Return [x, y] of the center of cell containing provided text 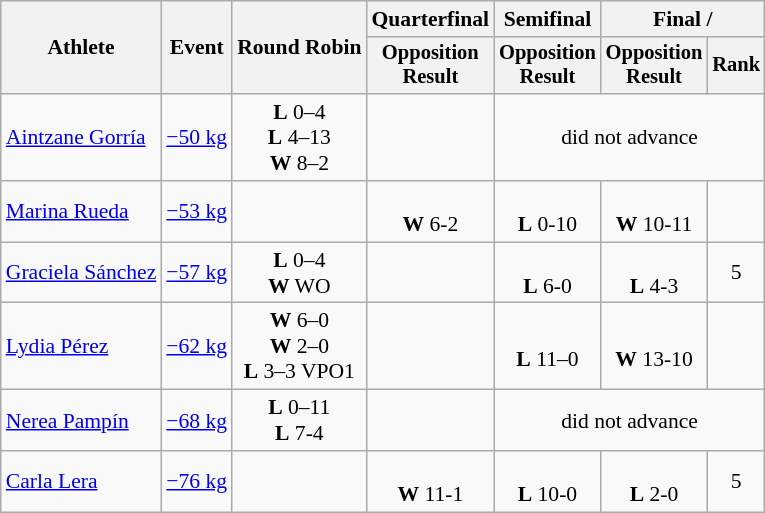
−68 kg [196, 420]
L 0–4 W WO [299, 272]
W 6–0 W 2–0 L 3–3 VPO1 [299, 346]
Graciela Sánchez [82, 272]
L 2-0 [654, 482]
W 11-1 [430, 482]
L 4-3 [654, 272]
L 11–0 [548, 346]
L 6-0 [548, 272]
W 13-10 [654, 346]
Round Robin [299, 48]
Quarterfinal [430, 19]
Lydia Pérez [82, 346]
−50 kg [196, 138]
Aintzane Gorría [82, 138]
Event [196, 48]
L 10-0 [548, 482]
Marina Rueda [82, 212]
−57 kg [196, 272]
L 0-10 [548, 212]
W 10-11 [654, 212]
Athlete [82, 48]
L 0–4 L 4–13 W 8–2 [299, 138]
Rank [736, 66]
Semifinal [548, 19]
Carla Lera [82, 482]
Nerea Pampín [82, 420]
Final / [683, 19]
−76 kg [196, 482]
L 0–11 L 7-4 [299, 420]
−53 kg [196, 212]
W 6-2 [430, 212]
−62 kg [196, 346]
